Scan for the cell matching the given text and deliver its (X, Y) coordinate at center. 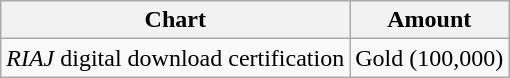
Gold (100,000) (430, 58)
Amount (430, 20)
Chart (176, 20)
RIAJ digital download certification (176, 58)
